Detect which cell encompasses the target text, then output its [x, y] center coordinate. 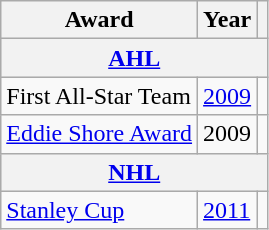
NHL [134, 172]
Eddie Shore Award [100, 134]
Year [228, 20]
2011 [228, 210]
First All-Star Team [100, 96]
Stanley Cup [100, 210]
AHL [134, 58]
Award [100, 20]
